Return (x, y) of the center of cell containing provided text 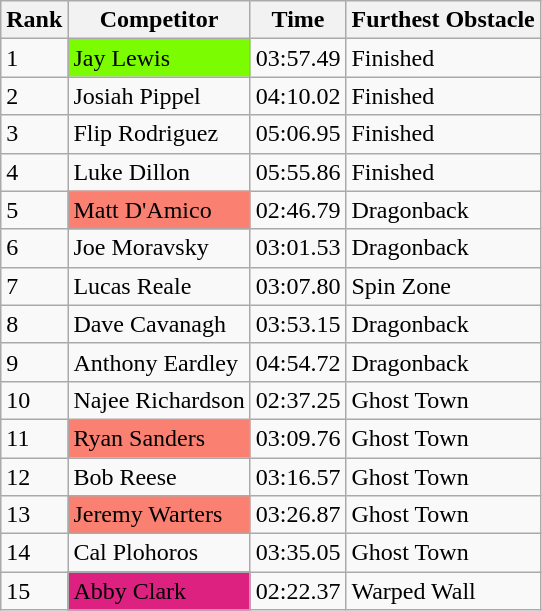
02:46.79 (298, 210)
9 (34, 362)
4 (34, 172)
8 (34, 324)
05:55.86 (298, 172)
5 (34, 210)
04:54.72 (298, 362)
Cal Plohoros (159, 553)
Spin Zone (443, 286)
11 (34, 438)
Josiah Pippel (159, 96)
Najee Richardson (159, 400)
Jeremy Warters (159, 515)
03:09.76 (298, 438)
03:57.49 (298, 58)
Time (298, 20)
15 (34, 591)
Luke Dillon (159, 172)
03:16.57 (298, 477)
Lucas Reale (159, 286)
14 (34, 553)
02:22.37 (298, 591)
Warped Wall (443, 591)
03:35.05 (298, 553)
6 (34, 248)
2 (34, 96)
Dave Cavanagh (159, 324)
05:06.95 (298, 134)
Joe Moravsky (159, 248)
10 (34, 400)
03:53.15 (298, 324)
1 (34, 58)
7 (34, 286)
Furthest Obstacle (443, 20)
03:01.53 (298, 248)
02:37.25 (298, 400)
Matt D'Amico (159, 210)
Rank (34, 20)
Flip Rodriguez (159, 134)
12 (34, 477)
13 (34, 515)
Competitor (159, 20)
03:26.87 (298, 515)
Bob Reese (159, 477)
Abby Clark (159, 591)
04:10.02 (298, 96)
Jay Lewis (159, 58)
3 (34, 134)
03:07.80 (298, 286)
Anthony Eardley (159, 362)
Ryan Sanders (159, 438)
